Extract the [X, Y] coordinate from the center of the cell holding the provided text.  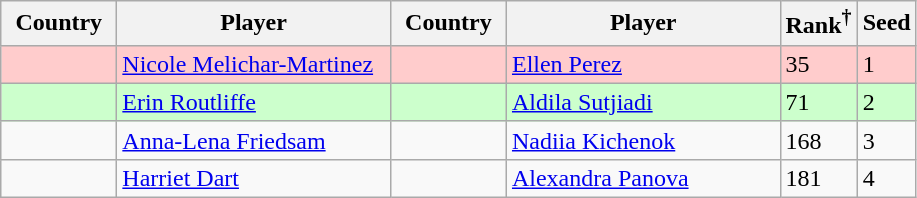
Aldila Sutjiadi [643, 102]
Nicole Melichar-Martinez [254, 64]
Anna-Lena Friedsam [254, 140]
4 [886, 178]
168 [818, 140]
1 [886, 64]
71 [818, 102]
Rank† [818, 24]
181 [818, 178]
Harriet Dart [254, 178]
Ellen Perez [643, 64]
Alexandra Panova [643, 178]
35 [818, 64]
2 [886, 102]
Nadiia Kichenok [643, 140]
3 [886, 140]
Seed [886, 24]
Erin Routliffe [254, 102]
